For the text-containing cell, return its midpoint in [X, Y] coordinate format. 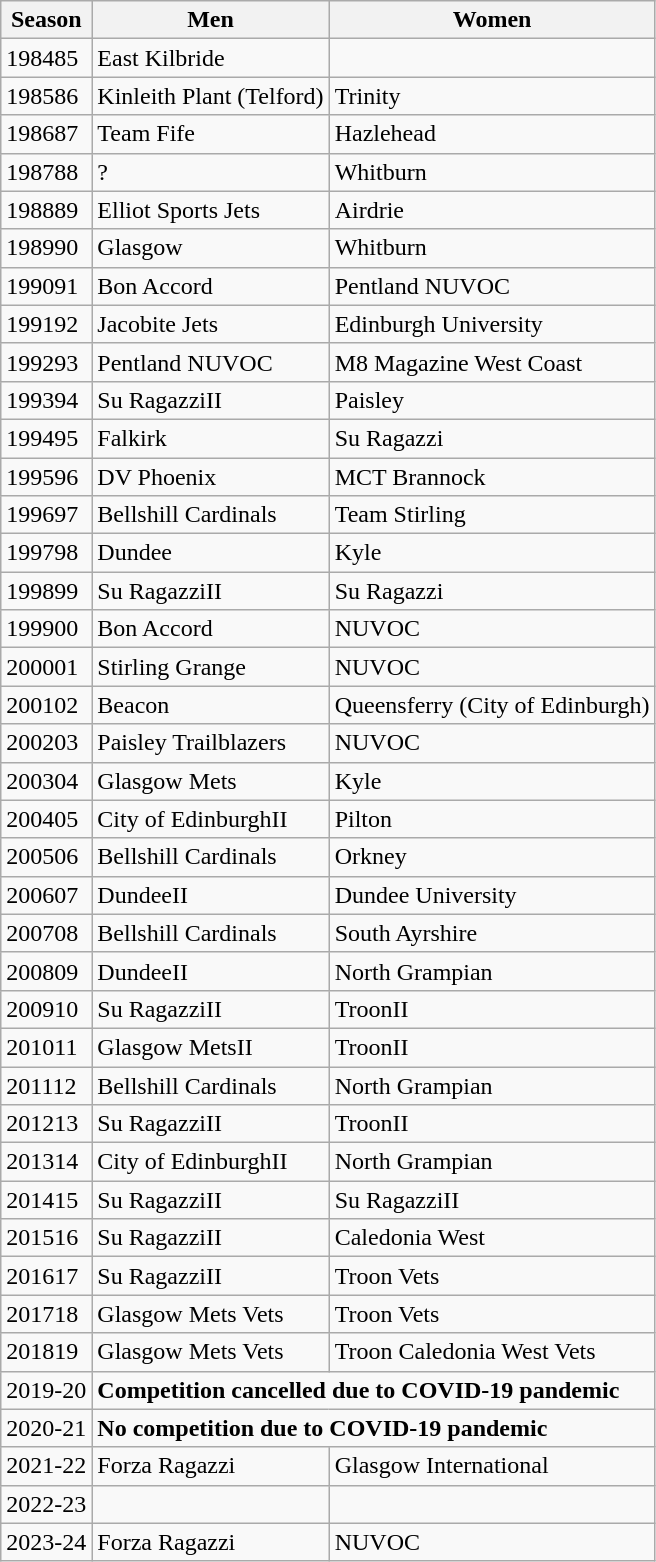
201314 [46, 1162]
Glasgow MetsII [210, 1047]
Men [210, 20]
201819 [46, 1352]
199697 [46, 515]
? [210, 172]
Glasgow Mets [210, 781]
Elliot Sports Jets [210, 210]
Stirling Grange [210, 667]
200001 [46, 667]
Dundee [210, 553]
200405 [46, 819]
199091 [46, 286]
Beacon [210, 705]
Season [46, 20]
199798 [46, 553]
198788 [46, 172]
Dundee University [492, 895]
Troon Caledonia West Vets [492, 1352]
Falkirk [210, 438]
Queensferry (City of Edinburgh) [492, 705]
Pilton [492, 819]
Glasgow [210, 248]
198990 [46, 248]
Trinity [492, 96]
South Ayrshire [492, 933]
201415 [46, 1200]
198485 [46, 58]
200809 [46, 971]
199192 [46, 324]
2019-20 [46, 1390]
DV Phoenix [210, 477]
Caledonia West [492, 1238]
201617 [46, 1276]
2020-21 [46, 1428]
199394 [46, 400]
Edinburgh University [492, 324]
2021-22 [46, 1466]
Team Stirling [492, 515]
199899 [46, 591]
Paisley Trailblazers [210, 743]
Competition cancelled due to COVID-19 pandemic [374, 1390]
199495 [46, 438]
Kinleith Plant (Telford) [210, 96]
201112 [46, 1085]
Jacobite Jets [210, 324]
Hazlehead [492, 134]
201213 [46, 1124]
198889 [46, 210]
200708 [46, 933]
M8 Magazine West Coast [492, 362]
199293 [46, 362]
Paisley [492, 400]
200506 [46, 857]
198687 [46, 134]
2023-24 [46, 1542]
200203 [46, 743]
201718 [46, 1314]
Glasgow International [492, 1466]
2022-23 [46, 1504]
Orkney [492, 857]
200607 [46, 895]
Team Fife [210, 134]
200910 [46, 1009]
200304 [46, 781]
Women [492, 20]
MCT Brannock [492, 477]
199596 [46, 477]
200102 [46, 705]
East Kilbride [210, 58]
Airdrie [492, 210]
No competition due to COVID-19 pandemic [374, 1428]
201516 [46, 1238]
199900 [46, 629]
201011 [46, 1047]
198586 [46, 96]
